Output the (x, y) coordinate of the center of the cell containing the given text.  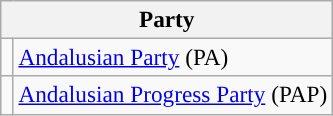
Andalusian Progress Party (PAP) (173, 95)
Andalusian Party (PA) (173, 57)
Party (167, 19)
